Provide the [X, Y] coordinate of the cell's center where the given text is located.  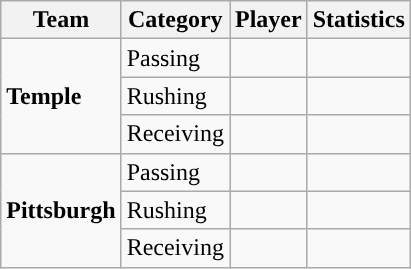
Player [269, 20]
Temple [61, 96]
Pittsburgh [61, 210]
Team [61, 20]
Category [175, 20]
Statistics [358, 20]
